Extract the (x, y) coordinate from the center of the cell holding the provided text.  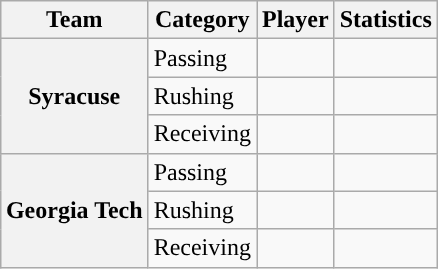
Georgia Tech (74, 210)
Category (202, 20)
Player (295, 20)
Statistics (386, 20)
Syracuse (74, 96)
Team (74, 20)
